Identify which cell holds the provided text, then report its [X, Y] central coordinate. 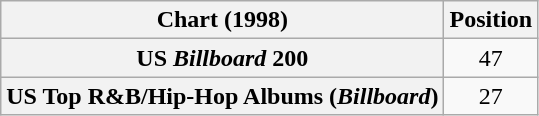
Chart (1998) [222, 20]
Position [491, 20]
US Top R&B/Hip-Hop Albums (Billboard) [222, 96]
27 [491, 96]
US Billboard 200 [222, 58]
47 [491, 58]
